Search for the cell housing the specified text and yield its [X, Y] center coordinate. 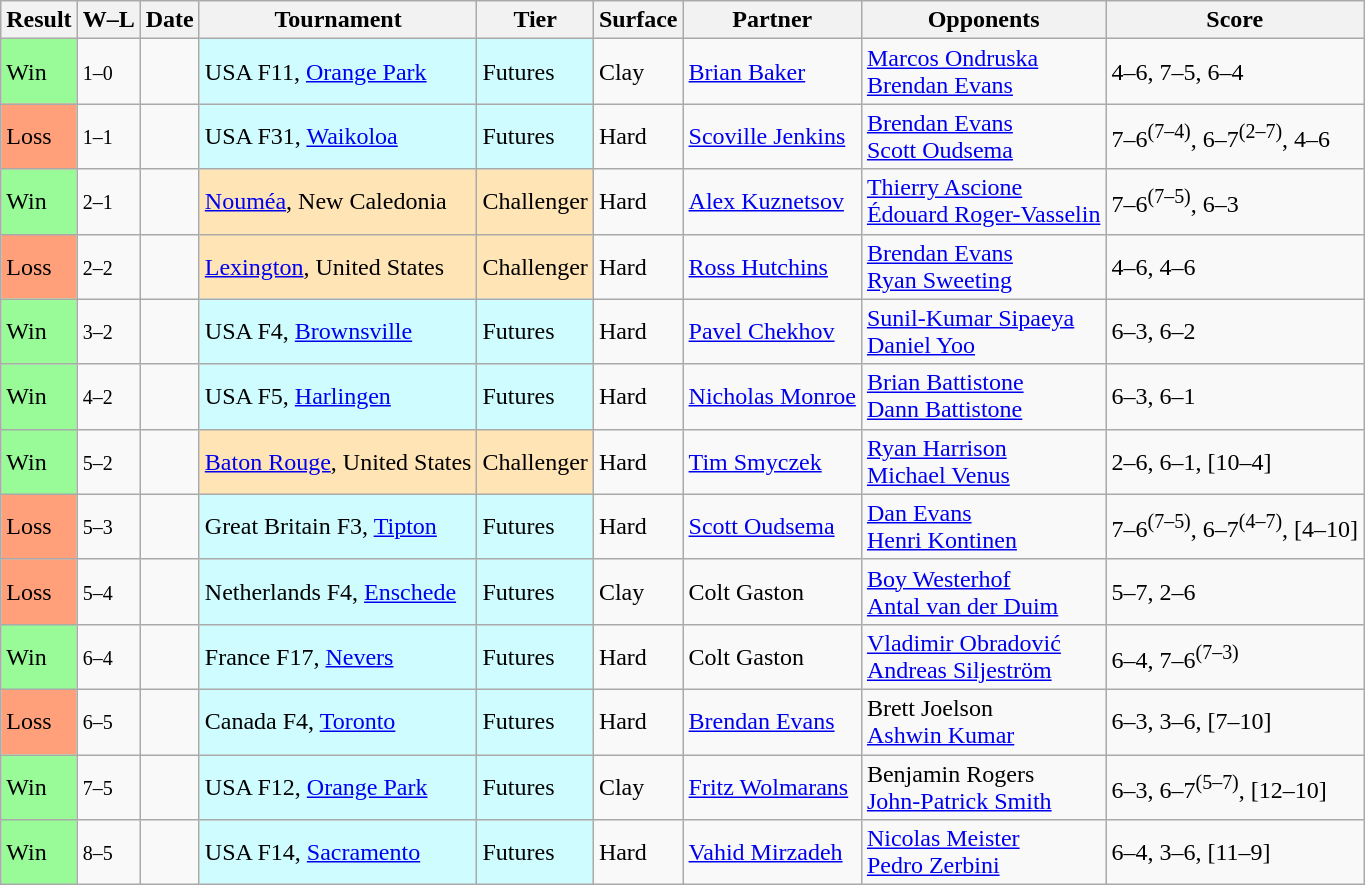
Benjamin Rogers John-Patrick Smith [984, 786]
2–1 [108, 202]
6–4, 3–6, [11–9] [1235, 852]
6–3, 6–1 [1235, 396]
6–3, 3–6, [7–10] [1235, 722]
Vahid Mirzadeh [772, 852]
Nicholas Monroe [772, 396]
Result [39, 20]
Tim Smyczek [772, 462]
W–L [108, 20]
8–5 [108, 852]
4–6, 4–6 [1235, 266]
Netherlands F4, Enschede [338, 592]
6–5 [108, 722]
3–2 [108, 332]
Canada F4, Toronto [338, 722]
2–2 [108, 266]
7–6(7–5), 6–7(4–7), [4–10] [1235, 526]
Alex Kuznetsov [772, 202]
4–6, 7–5, 6–4 [1235, 72]
6–4 [108, 656]
Great Britain F3, Tipton [338, 526]
Thierry Ascione Édouard Roger-Vasselin [984, 202]
7–6(7–4), 6–7(2–7), 4–6 [1235, 136]
5–2 [108, 462]
Brian Battistone Dann Battistone [984, 396]
5–4 [108, 592]
Brendan Evans Scott Oudsema [984, 136]
USA F14, Sacramento [338, 852]
Fritz Wolmarans [772, 786]
1–1 [108, 136]
USA F11, Orange Park [338, 72]
Sunil-Kumar Sipaeya Daniel Yoo [984, 332]
USA F4, Brownsville [338, 332]
France F17, Nevers [338, 656]
Tier [535, 20]
Date [170, 20]
Score [1235, 20]
7–6(7–5), 6–3 [1235, 202]
Surface [638, 20]
Pavel Chekhov [772, 332]
1–0 [108, 72]
Vladimir Obradović Andreas Siljeström [984, 656]
4–2 [108, 396]
Boy Westerhof Antal van der Duim [984, 592]
Dan Evans Henri Kontinen [984, 526]
Ross Hutchins [772, 266]
5–3 [108, 526]
Partner [772, 20]
5–7, 2–6 [1235, 592]
Scoville Jenkins [772, 136]
Brett Joelson Ashwin Kumar [984, 722]
Brian Baker [772, 72]
Nicolas Meister Pedro Zerbini [984, 852]
USA F5, Harlingen [338, 396]
Nouméa, New Caledonia [338, 202]
Ryan Harrison Michael Venus [984, 462]
Brendan Evans Ryan Sweeting [984, 266]
Brendan Evans [772, 722]
7–5 [108, 786]
USA F12, Orange Park [338, 786]
2–6, 6–1, [10–4] [1235, 462]
6–3, 6–7(5–7), [12–10] [1235, 786]
USA F31, Waikoloa [338, 136]
Tournament [338, 20]
Baton Rouge, United States [338, 462]
Opponents [984, 20]
Marcos Ondruska Brendan Evans [984, 72]
Scott Oudsema [772, 526]
Lexington, United States [338, 266]
6–4, 7–6(7–3) [1235, 656]
6–3, 6–2 [1235, 332]
